Return [X, Y] of the center of cell containing provided text 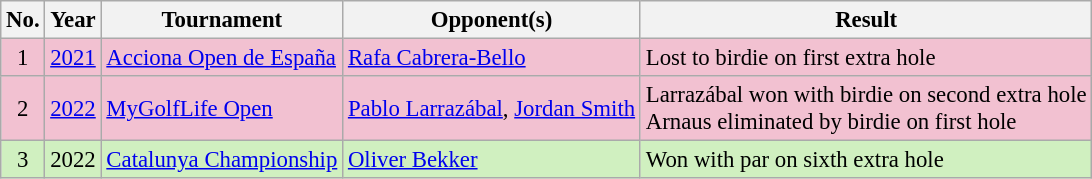
Won with par on sixth extra hole [866, 160]
2021 [73, 58]
3 [23, 160]
No. [23, 20]
Pablo Larrazábal, Jordan Smith [492, 108]
Larrazábal won with birdie on second extra holeArnaus eliminated by birdie on first hole [866, 108]
1 [23, 58]
Year [73, 20]
MyGolfLife Open [222, 108]
Catalunya Championship [222, 160]
2 [23, 108]
Opponent(s) [492, 20]
Tournament [222, 20]
Oliver Bekker [492, 160]
Result [866, 20]
Rafa Cabrera-Bello [492, 58]
Lost to birdie on first extra hole [866, 58]
Acciona Open de España [222, 58]
